Pinpoint the cell where the given text exists, returning its (X, Y) midpoint coordinate. 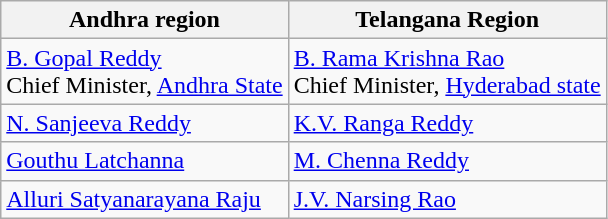
M. Chenna Reddy (447, 161)
B. Rama Krishna Rao Chief Minister, Hyderabad state (447, 72)
Andhra region (144, 20)
N. Sanjeeva Reddy (144, 123)
J.V. Narsing Rao (447, 199)
Gouthu Latchanna (144, 161)
B. Gopal Reddy Chief Minister, Andhra State (144, 72)
Alluri Satyanarayana Raju (144, 199)
K.V. Ranga Reddy (447, 123)
Telangana Region (447, 20)
